Return [X, Y] of the center of cell containing provided text 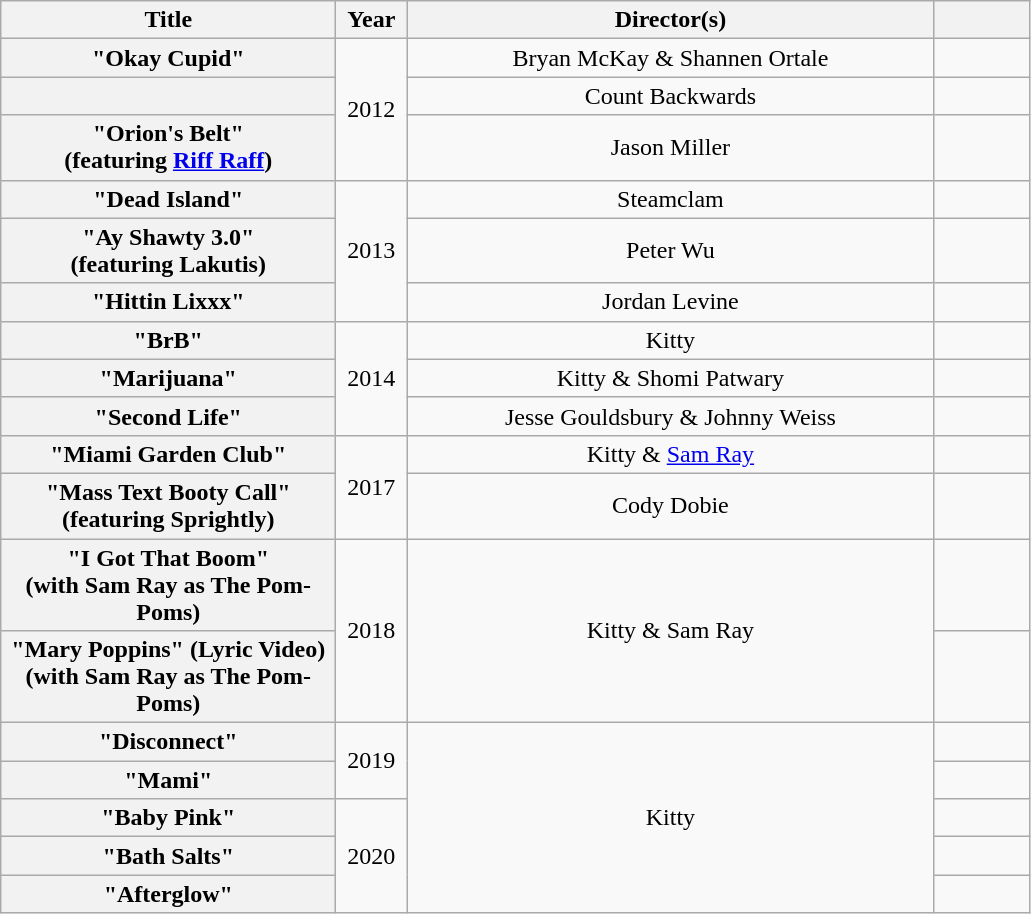
2012 [372, 110]
2014 [372, 378]
"BrB" [168, 340]
Kitty & Shomi Patwary [670, 378]
"Afterglow" [168, 894]
Jesse Gouldsbury & Johnny Weiss [670, 416]
"Second Life" [168, 416]
Peter Wu [670, 250]
Cody Dobie [670, 506]
"Mami" [168, 780]
"Miami Garden Club" [168, 454]
"Hittin Lixxx" [168, 302]
"Okay Cupid" [168, 58]
2013 [372, 250]
Jason Miller [670, 148]
"Dead Island" [168, 199]
"Ay Shawty 3.0"(featuring Lakutis) [168, 250]
"Baby Pink" [168, 818]
"Mass Text Booty Call"(featuring Sprightly) [168, 506]
2017 [372, 486]
Steamclam [670, 199]
Title [168, 20]
2019 [372, 761]
Count Backwards [670, 96]
2018 [372, 630]
"I Got That Boom"(with Sam Ray as The Pom-Poms) [168, 584]
Bryan McKay & Shannen Ortale [670, 58]
Director(s) [670, 20]
"Mary Poppins" (Lyric Video)(with Sam Ray as The Pom-Poms) [168, 677]
"Disconnect" [168, 742]
Year [372, 20]
2020 [372, 856]
Jordan Levine [670, 302]
"Bath Salts" [168, 856]
"Marijuana" [168, 378]
"Orion's Belt"(featuring Riff Raff) [168, 148]
